Determine the [X, Y] coordinate at the center of the cell enclosing the given text.  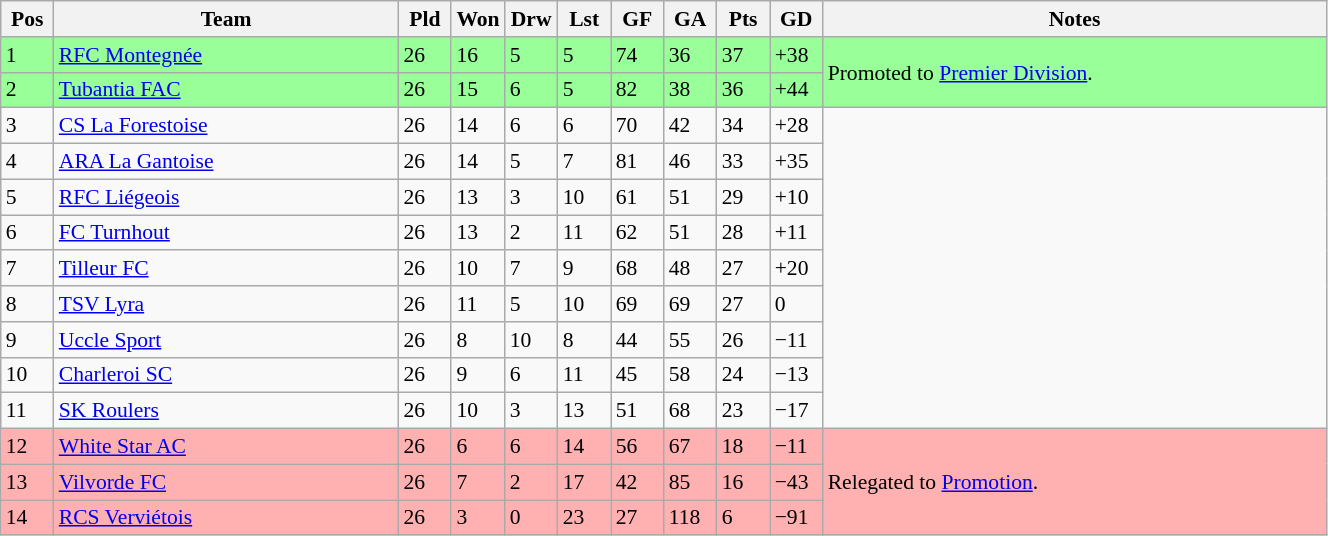
55 [690, 340]
24 [744, 375]
+10 [796, 197]
67 [690, 447]
33 [744, 162]
GD [796, 19]
Pld [424, 19]
1 [28, 55]
82 [638, 90]
ARA La Gantoise [226, 162]
70 [638, 126]
29 [744, 197]
−43 [796, 482]
12 [28, 447]
38 [690, 90]
Promoted to Premier Division. [1075, 72]
−91 [796, 518]
62 [638, 233]
SK Roulers [226, 411]
61 [638, 197]
Team [226, 19]
45 [638, 375]
Vilvorde FC [226, 482]
RFC Montegnée [226, 55]
Pts [744, 19]
Pos [28, 19]
GF [638, 19]
CS La Forestoise [226, 126]
48 [690, 269]
Lst [584, 19]
Tubantia FAC [226, 90]
Uccle Sport [226, 340]
28 [744, 233]
+28 [796, 126]
−17 [796, 411]
+38 [796, 55]
RCS Verviétois [226, 518]
15 [478, 90]
37 [744, 55]
Notes [1075, 19]
Charleroi SC [226, 375]
+44 [796, 90]
81 [638, 162]
85 [690, 482]
Relegated to Promotion. [1075, 482]
118 [690, 518]
TSV Lyra [226, 304]
44 [638, 340]
74 [638, 55]
+20 [796, 269]
17 [584, 482]
+35 [796, 162]
White Star AC [226, 447]
GA [690, 19]
46 [690, 162]
34 [744, 126]
Drw [532, 19]
+11 [796, 233]
RFC Liégeois [226, 197]
Tilleur FC [226, 269]
−13 [796, 375]
Won [478, 19]
56 [638, 447]
4 [28, 162]
58 [690, 375]
FC Turnhout [226, 233]
18 [744, 447]
